Identify which cell holds the provided text, then report its [X, Y] central coordinate. 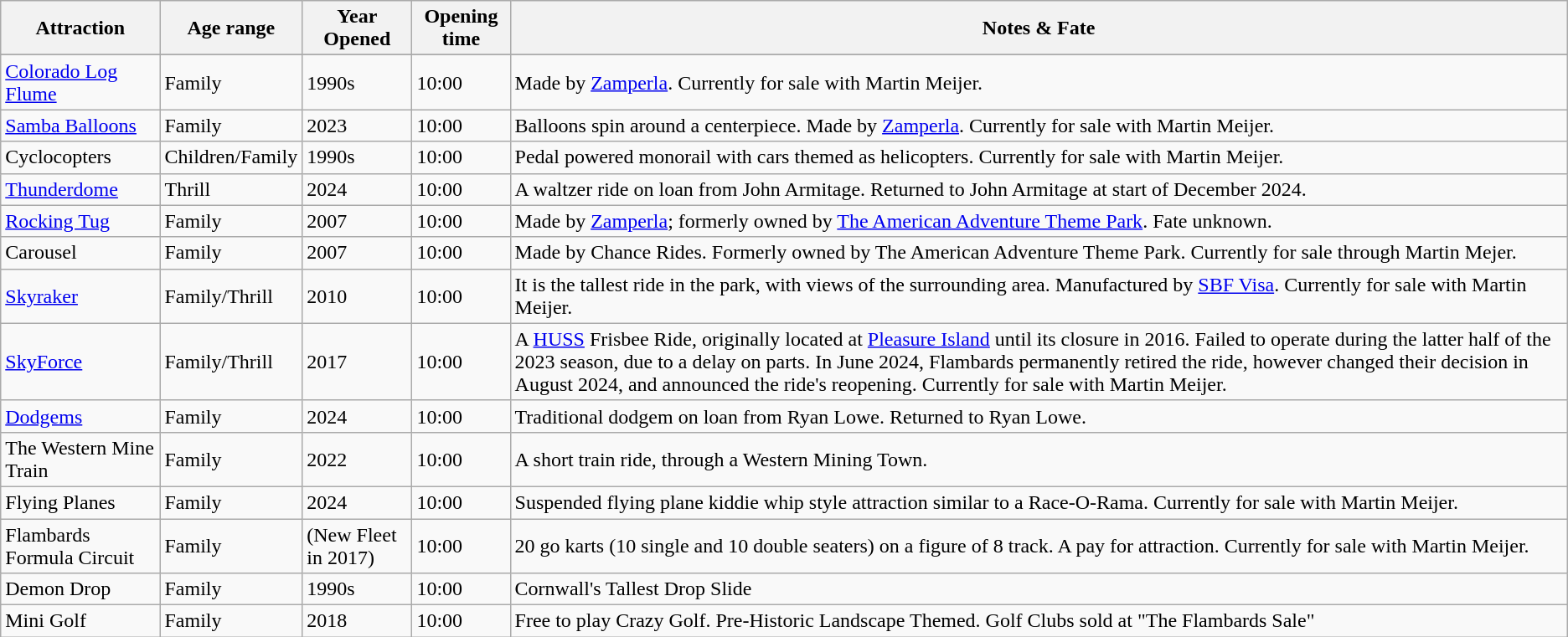
Dodgems [80, 416]
Age range [231, 28]
Cyclocopters [80, 157]
It is the tallest ride in the park, with views of the surrounding area. Manufactured by SBF Visa. Currently for sale with Martin Meijer. [1039, 296]
SkyForce [80, 362]
Suspended flying plane kiddie whip style attraction similar to a Race-O-Rama. Currently for sale with Martin Meijer. [1039, 502]
2018 [357, 621]
Demon Drop [80, 589]
Mini Golf [80, 621]
Attraction [80, 28]
Flying Planes [80, 502]
The Western Mine Train [80, 459]
20 go karts (10 single and 10 double seaters) on a figure of 8 track. A pay for attraction. Currently for sale with Martin Meijer. [1039, 546]
Flambards Formula Circuit [80, 546]
Made by Zamperla; formerly owned by The American Adventure Theme Park. Fate unknown. [1039, 221]
Carousel [80, 253]
Thunderdome [80, 189]
Free to play Crazy Golf. Pre-Historic Landscape Themed. Golf Clubs sold at "The Flambards Sale" [1039, 621]
Skyraker [80, 296]
Made by Chance Rides. Formerly owned by The American Adventure Theme Park. Currently for sale through Martin Mejer. [1039, 253]
2022 [357, 459]
2023 [357, 126]
Thrill [231, 189]
Pedal powered monorail with cars themed as helicopters. Currently for sale with Martin Meijer. [1039, 157]
Colorado Log Flume [80, 82]
Children/Family [231, 157]
A waltzer ride on loan from John Armitage. Returned to John Armitage at start of December 2024. [1039, 189]
Traditional dodgem on loan from Ryan Lowe. Returned to Ryan Lowe. [1039, 416]
Samba Balloons [80, 126]
Made by Zamperla. Currently for sale with Martin Meijer. [1039, 82]
Cornwall's Tallest Drop Slide [1039, 589]
2010 [357, 296]
A short train ride, through a Western Mining Town. [1039, 459]
Opening time [461, 28]
Year Opened [357, 28]
2017 [357, 362]
(New Fleet in 2017) [357, 546]
Rocking Tug [80, 221]
Balloons spin around a centerpiece. Made by Zamperla. Currently for sale with Martin Meijer. [1039, 126]
Notes & Fate [1039, 28]
